For the text-containing cell, return its midpoint in (X, Y) coordinate format. 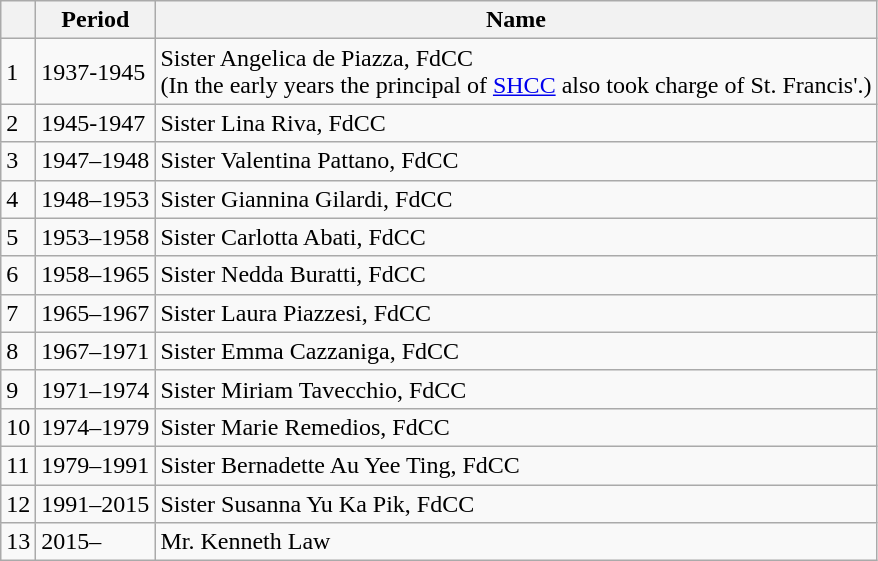
1948–1953 (96, 199)
2015– (96, 542)
Sister Susanna Yu Ka Pik, FdCC (516, 503)
1979–1991 (96, 465)
Period (96, 20)
Sister Angelica de Piazza, FdCC (In the early years the principal of SHCC also took charge of St. Francis'.) (516, 72)
1958–1965 (96, 275)
Sister Bernadette Au Yee Ting, FdCC (516, 465)
3 (18, 161)
11 (18, 465)
Sister Valentina Pattano, FdCC (516, 161)
1967–1971 (96, 351)
Sister Marie Remedios, FdCC (516, 427)
1974–1979 (96, 427)
Sister Lina Riva, FdCC (516, 123)
2 (18, 123)
Sister Carlotta Abati, FdCC (516, 237)
1945-1947 (96, 123)
6 (18, 275)
1953–1958 (96, 237)
5 (18, 237)
7 (18, 313)
1991–2015 (96, 503)
Sister Laura Piazzesi, FdCC (516, 313)
Sister Miriam Tavecchio, FdCC (516, 389)
12 (18, 503)
1947–1948 (96, 161)
13 (18, 542)
1971–1974 (96, 389)
Name (516, 20)
10 (18, 427)
4 (18, 199)
1 (18, 72)
Mr. Kenneth Law (516, 542)
8 (18, 351)
9 (18, 389)
1965–1967 (96, 313)
Sister Nedda Buratti, FdCC (516, 275)
Sister Giannina Gilardi, FdCC (516, 199)
1937-1945 (96, 72)
Sister Emma Cazzaniga, FdCC (516, 351)
